Identify which cell holds the provided text, then report its (X, Y) central coordinate. 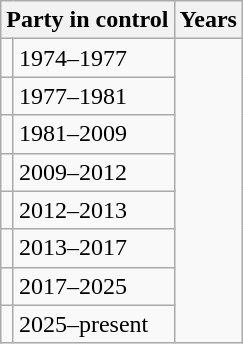
Party in control (88, 20)
2009–2012 (94, 172)
2013–2017 (94, 248)
Years (208, 20)
2012–2013 (94, 210)
2025–present (94, 324)
1974–1977 (94, 58)
1981–2009 (94, 134)
1977–1981 (94, 96)
2017–2025 (94, 286)
